Extract the [x, y] coordinate from the center of the cell holding the provided text.  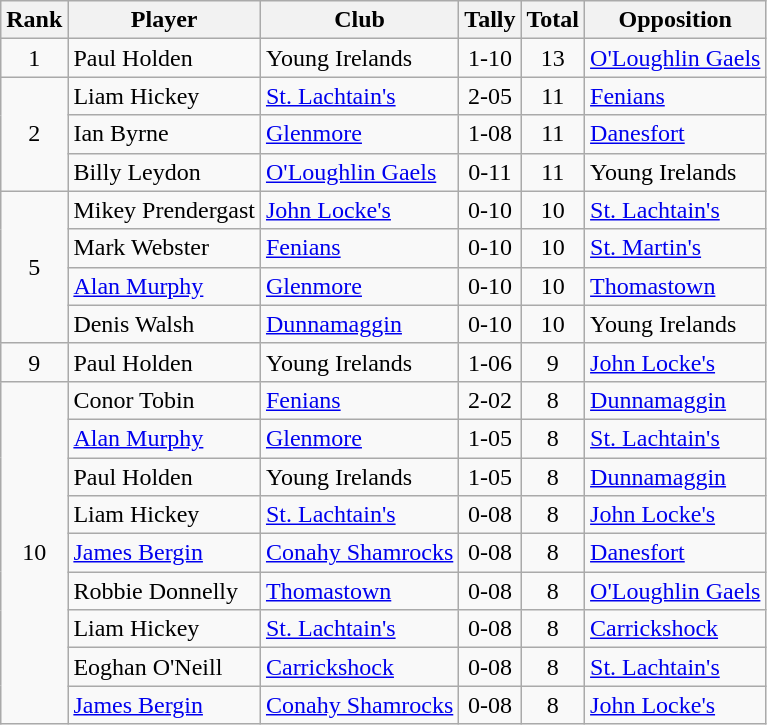
1-06 [490, 362]
Denis Walsh [164, 324]
2 [34, 134]
2-02 [490, 400]
1 [34, 58]
13 [553, 58]
Tally [490, 20]
St. Martin's [676, 248]
1-10 [490, 58]
Robbie Donnelly [164, 591]
2-05 [490, 96]
Conor Tobin [164, 400]
Rank [34, 20]
Club [359, 20]
Player [164, 20]
Opposition [676, 20]
Mikey Prendergast [164, 210]
Billy Leydon [164, 172]
1-08 [490, 134]
Total [553, 20]
Mark Webster [164, 248]
Ian Byrne [164, 134]
5 [34, 267]
0-11 [490, 172]
Eoghan O'Neill [164, 667]
